Locate the cell with the specified text and output its (x, y) center coordinate. 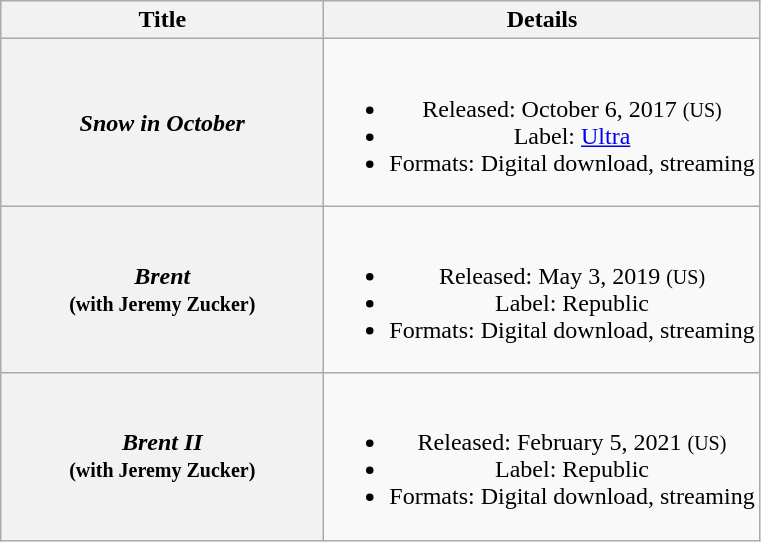
Released: October 6, 2017 (US)Label: UltraFormats: Digital download, streaming (542, 122)
Brent II(with Jeremy Zucker) (162, 456)
Title (162, 20)
Released: May 3, 2019 (US)Label: RepublicFormats: Digital download, streaming (542, 290)
Brent(with Jeremy Zucker) (162, 290)
Details (542, 20)
Snow in October (162, 122)
Released: February 5, 2021 (US)Label: RepublicFormats: Digital download, streaming (542, 456)
